Determine the (X, Y) coordinate at the center of the cell enclosing the given text.  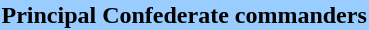
Principal Confederate commanders (184, 15)
